From the cell containing the given text, extract its center point as [X, Y] coordinate. 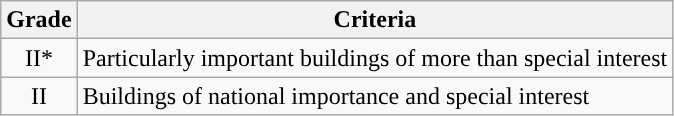
II [39, 96]
Particularly important buildings of more than special interest [375, 58]
Buildings of national importance and special interest [375, 96]
Grade [39, 20]
II* [39, 58]
Criteria [375, 20]
